Output the (X, Y) coordinate of the center of the cell containing the given text.  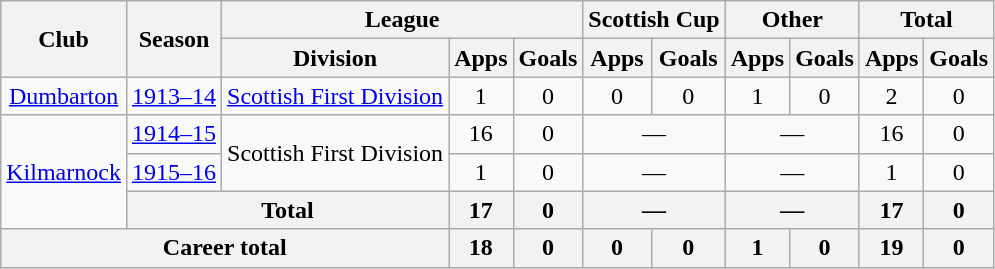
Season (174, 39)
1913–14 (174, 96)
Division (336, 58)
League (402, 20)
Dumbarton (64, 96)
1915–16 (174, 172)
Scottish Cup (654, 20)
1914–15 (174, 134)
Other (792, 20)
Kilmarnock (64, 172)
2 (891, 96)
Career total (225, 248)
Club (64, 39)
19 (891, 248)
18 (481, 248)
